Extract the (X, Y) coordinate from the center of the cell holding the provided text.  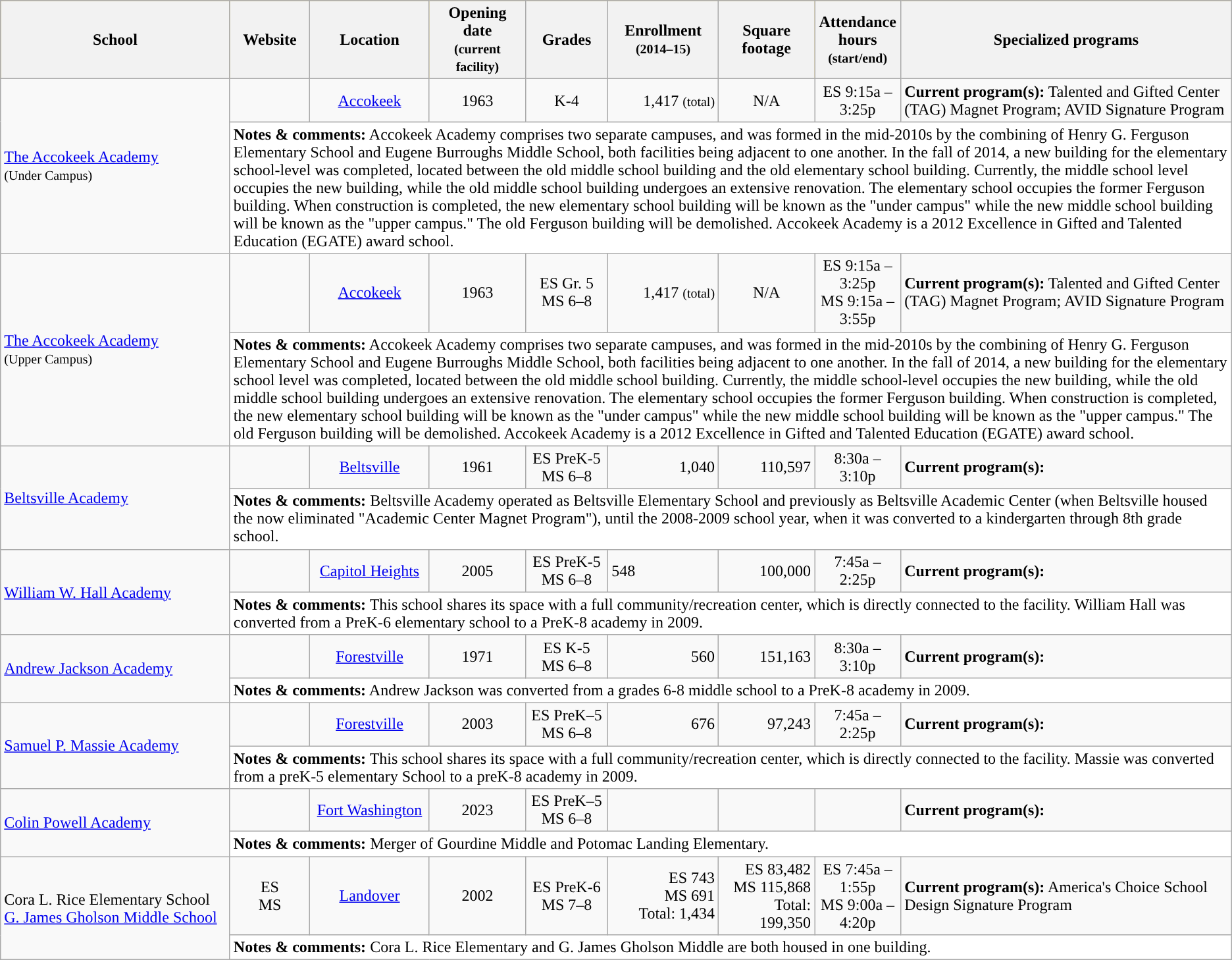
Notes & comments: Cora L. Rice Elementary and G. James Gholson Middle are both housed in one building. (731, 947)
ES Gr. 5MS 6–8 (566, 292)
Andrew Jackson Academy (116, 669)
ES 83,482MS 115,868Total: 199,350 (767, 895)
ES 743MS 691Total: 1,434 (663, 895)
Samuel P. Massie Academy (116, 745)
ES K-5MS 6–8 (566, 656)
2003 (477, 724)
Notes & comments: Andrew Jackson was converted from a grades 6-8 middle school to a PreK-8 academy in 2009. (731, 690)
Fort Washington (370, 810)
ES 7:45a – 1:55pMS 9:00a – 4:20p (858, 895)
ES MS (270, 895)
1961 (477, 467)
97,243 (767, 724)
K-4 (566, 100)
Location (370, 40)
School (116, 40)
ES PreK-6MS 7–8 (566, 895)
Notes & comments: Merger of Gourdine Middle and Potomac Landing Elementary. (731, 844)
676 (663, 724)
Enrollment (2014–15) (663, 40)
Grades (566, 40)
560 (663, 656)
Website (270, 40)
2005 (477, 570)
548 (663, 570)
Colin Powell Academy (116, 823)
The Accokeek Academy(Under Campus) (116, 166)
1971 (477, 656)
2002 (477, 895)
Capitol Heights (370, 570)
Beltsville (370, 467)
2023 (477, 810)
100,000 (767, 570)
151,163 (767, 656)
Current program(s): America's Choice School Design Signature Program (1066, 895)
Beltsville Academy (116, 498)
William W. Hall Academy (116, 592)
ES 9:15a – 3:25p (858, 100)
Cora L. Rice Elementary SchoolG. James Gholson Middle School (116, 909)
Specialized programs (1066, 40)
Square footage (767, 40)
Opening date (current facility) (477, 40)
1,040 (663, 467)
Attendance hours (start/end) (858, 40)
Landover (370, 895)
110,597 (767, 467)
The Accokeek Academy(Upper Campus) (116, 350)
ES 9:15a – 3:25pMS 9:15a – 3:55p (858, 292)
